From the cell containing the given text, extract its center point as (x, y) coordinate. 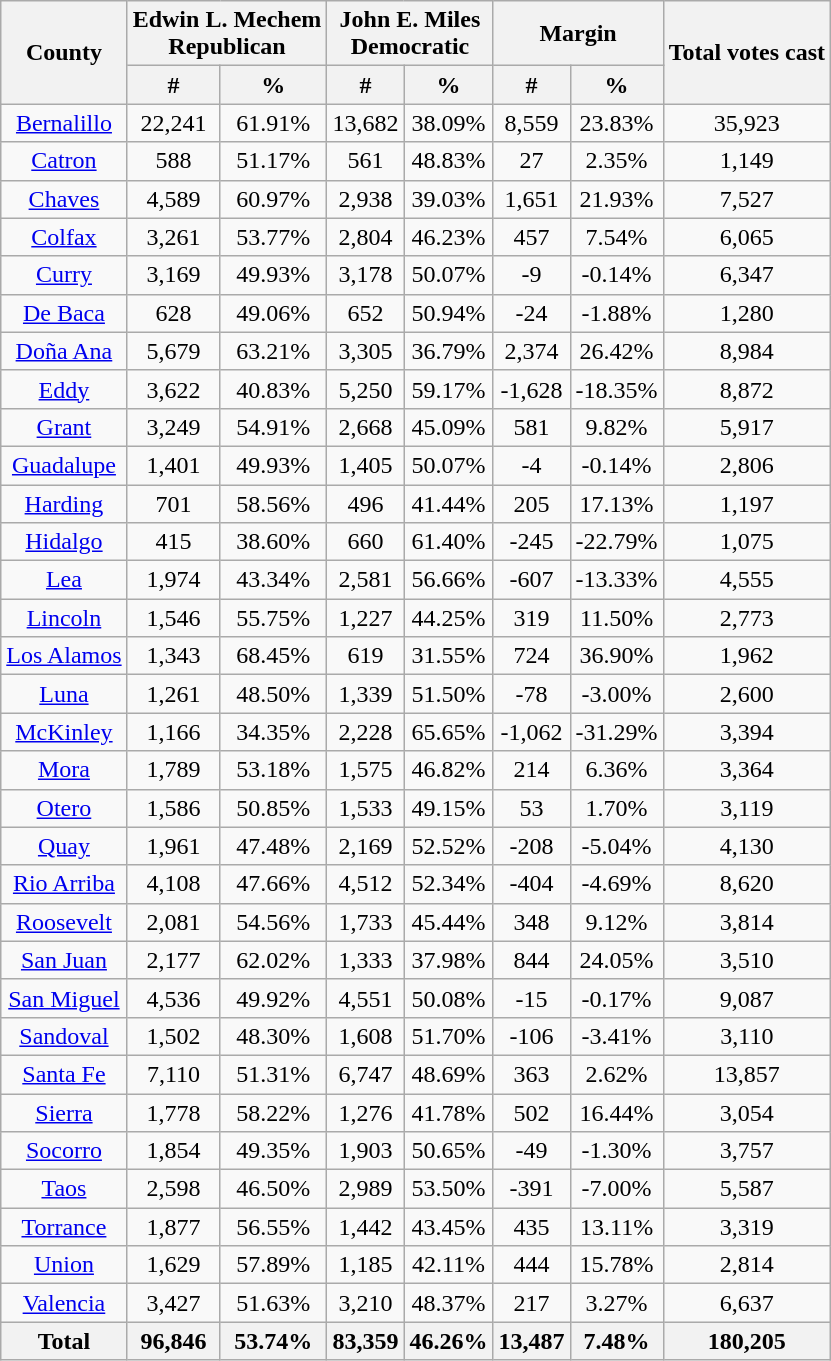
-7.00% (616, 1189)
-4 (532, 465)
3,261 (174, 237)
-404 (532, 884)
628 (174, 313)
-106 (532, 1036)
1,854 (174, 1151)
58.22% (274, 1113)
26.42% (616, 351)
Valencia (64, 1303)
2,081 (174, 922)
588 (174, 161)
5,587 (747, 1189)
61.91% (274, 123)
56.66% (448, 580)
4,555 (747, 580)
-1.30% (616, 1151)
Curry (64, 275)
502 (532, 1113)
53.77% (274, 237)
415 (174, 542)
-13.33% (616, 580)
-607 (532, 580)
Bernalillo (64, 123)
1,502 (174, 1036)
46.23% (448, 237)
1,533 (366, 808)
35,923 (747, 123)
34.35% (274, 732)
2,598 (174, 1189)
Los Alamos (64, 656)
Catron (64, 161)
9,087 (747, 998)
11.50% (616, 618)
Union (64, 1265)
3,119 (747, 808)
2,814 (747, 1265)
65.65% (448, 732)
4,512 (366, 884)
1,405 (366, 465)
44.25% (448, 618)
319 (532, 618)
50.94% (448, 313)
1.70% (616, 808)
435 (532, 1227)
3,757 (747, 1151)
3,427 (174, 1303)
22,241 (174, 123)
1,733 (366, 922)
214 (532, 770)
-18.35% (616, 389)
1,343 (174, 656)
21.93% (616, 199)
1,442 (366, 1227)
13.11% (616, 1227)
-49 (532, 1151)
Sandoval (64, 1036)
-9 (532, 275)
1,903 (366, 1151)
3,054 (747, 1113)
3,249 (174, 427)
8,984 (747, 351)
1,778 (174, 1113)
1,339 (366, 694)
49.92% (274, 998)
3.27% (616, 1303)
Hidalgo (64, 542)
6.36% (616, 770)
Edwin L. MechemRepublican (227, 34)
54.56% (274, 922)
Doña Ana (64, 351)
7,110 (174, 1074)
Socorro (64, 1151)
50.85% (274, 808)
1,075 (747, 542)
Lincoln (64, 618)
3,305 (366, 351)
62.02% (274, 960)
3,210 (366, 1303)
-78 (532, 694)
1,280 (747, 313)
Torrance (64, 1227)
205 (532, 503)
48.50% (274, 694)
6,065 (747, 237)
1,961 (174, 846)
31.55% (448, 656)
2,581 (366, 580)
48.37% (448, 1303)
13,487 (532, 1341)
23.83% (616, 123)
83,359 (366, 1341)
7.54% (616, 237)
-208 (532, 846)
2,169 (366, 846)
4,589 (174, 199)
652 (366, 313)
36.90% (616, 656)
Margin (578, 34)
McKinley (64, 732)
49.15% (448, 808)
Grant (64, 427)
581 (532, 427)
1,575 (366, 770)
Guadalupe (64, 465)
60.97% (274, 199)
844 (532, 960)
Taos (64, 1189)
3,394 (747, 732)
53 (532, 808)
-391 (532, 1189)
46.82% (448, 770)
Otero (64, 808)
7,527 (747, 199)
8,620 (747, 884)
4,130 (747, 846)
701 (174, 503)
50.08% (448, 998)
1,276 (366, 1113)
2,600 (747, 694)
61.40% (448, 542)
53.18% (274, 770)
De Baca (64, 313)
41.78% (448, 1113)
45.09% (448, 427)
2,773 (747, 618)
46.50% (274, 1189)
561 (366, 161)
John E. MilesDemocratic (410, 34)
5,250 (366, 389)
348 (532, 922)
-4.69% (616, 884)
5,679 (174, 351)
-0.17% (616, 998)
1,586 (174, 808)
-1.88% (616, 313)
4,551 (366, 998)
15.78% (616, 1265)
51.70% (448, 1036)
9.12% (616, 922)
53.74% (274, 1341)
48.83% (448, 161)
50.65% (448, 1151)
Harding (64, 503)
5,917 (747, 427)
16.44% (616, 1113)
53.50% (448, 1189)
6,637 (747, 1303)
Total votes cast (747, 52)
Rio Arriba (64, 884)
2,806 (747, 465)
1,197 (747, 503)
1,401 (174, 465)
2.62% (616, 1074)
1,333 (366, 960)
-1,628 (532, 389)
Luna (64, 694)
54.91% (274, 427)
51.31% (274, 1074)
-3.41% (616, 1036)
3,364 (747, 770)
41.44% (448, 503)
2,938 (366, 199)
619 (366, 656)
-1,062 (532, 732)
724 (532, 656)
-31.29% (616, 732)
217 (532, 1303)
17.13% (616, 503)
-5.04% (616, 846)
180,205 (747, 1341)
51.50% (448, 694)
1,608 (366, 1036)
1,149 (747, 161)
96,846 (174, 1341)
1,261 (174, 694)
496 (366, 503)
3,110 (747, 1036)
42.11% (448, 1265)
63.21% (274, 351)
2,804 (366, 237)
48.69% (448, 1074)
Lea (64, 580)
13,682 (366, 123)
57.89% (274, 1265)
3,319 (747, 1227)
San Miguel (64, 998)
1,629 (174, 1265)
2,374 (532, 351)
68.45% (274, 656)
2,989 (366, 1189)
4,536 (174, 998)
2,668 (366, 427)
48.30% (274, 1036)
2,228 (366, 732)
7.48% (616, 1341)
Roosevelt (64, 922)
13,857 (747, 1074)
660 (366, 542)
46.26% (448, 1341)
47.66% (274, 884)
3,814 (747, 922)
58.56% (274, 503)
1,877 (174, 1227)
Chaves (64, 199)
1,185 (366, 1265)
9.82% (616, 427)
52.52% (448, 846)
51.17% (274, 161)
Total (64, 1341)
4,108 (174, 884)
444 (532, 1265)
38.60% (274, 542)
-24 (532, 313)
6,747 (366, 1074)
3,178 (366, 275)
San Juan (64, 960)
36.79% (448, 351)
1,546 (174, 618)
49.35% (274, 1151)
8,872 (747, 389)
Colfax (64, 237)
3,169 (174, 275)
59.17% (448, 389)
37.98% (448, 960)
Quay (64, 846)
27 (532, 161)
3,622 (174, 389)
40.83% (274, 389)
1,789 (174, 770)
-15 (532, 998)
3,510 (747, 960)
8,559 (532, 123)
County (64, 52)
49.06% (274, 313)
1,227 (366, 618)
457 (532, 237)
1,974 (174, 580)
6,347 (747, 275)
Eddy (64, 389)
363 (532, 1074)
Sierra (64, 1113)
43.34% (274, 580)
45.44% (448, 922)
47.48% (274, 846)
52.34% (448, 884)
-3.00% (616, 694)
2.35% (616, 161)
-22.79% (616, 542)
-245 (532, 542)
1,651 (532, 199)
24.05% (616, 960)
39.03% (448, 199)
56.55% (274, 1227)
2,177 (174, 960)
43.45% (448, 1227)
Mora (64, 770)
1,166 (174, 732)
55.75% (274, 618)
51.63% (274, 1303)
38.09% (448, 123)
1,962 (747, 656)
Santa Fe (64, 1074)
